Detect which cell encompasses the target text, then output its (X, Y) center coordinate. 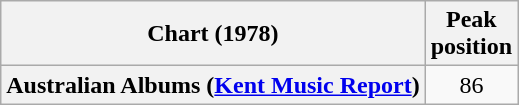
86 (471, 85)
Australian Albums (Kent Music Report) (213, 85)
Peakposition (471, 34)
Chart (1978) (213, 34)
